For the text-containing cell, return its midpoint in (X, Y) coordinate format. 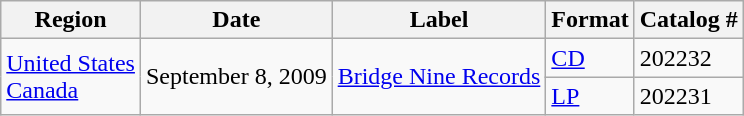
202232 (688, 58)
Catalog # (688, 20)
Label (439, 20)
Format (590, 20)
September 8, 2009 (236, 77)
CD (590, 58)
United States Canada (71, 77)
Date (236, 20)
Region (71, 20)
LP (590, 96)
202231 (688, 96)
Bridge Nine Records (439, 77)
